Determine the [x, y] coordinate at the center of the cell enclosing the given text.  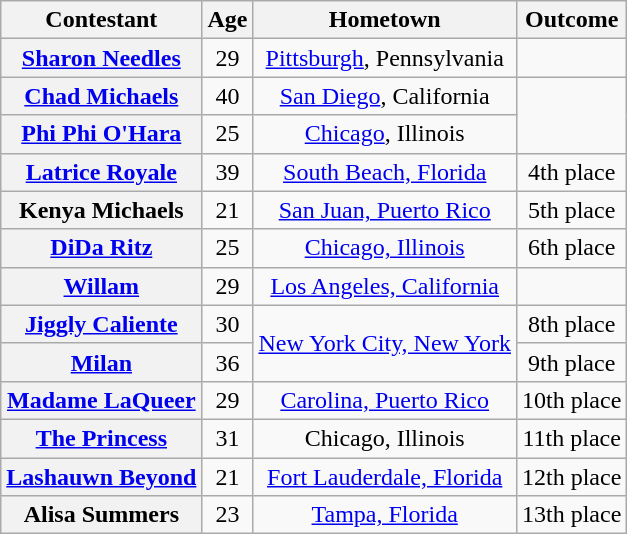
Jiggly Caliente [102, 324]
The Princess [102, 438]
Chad Michaels [102, 96]
Outcome [571, 20]
13th place [571, 515]
New York City, New York [385, 343]
Milan [102, 362]
5th place [571, 210]
Lashauwn Beyond [102, 477]
10th place [571, 400]
Madame LaQueer [102, 400]
Carolina, Puerto Rico [385, 400]
Willam [102, 286]
Latrice Royale [102, 172]
39 [228, 172]
Los Angeles, California [385, 286]
South Beach, Florida [385, 172]
31 [228, 438]
Age [228, 20]
Contestant [102, 20]
40 [228, 96]
8th place [571, 324]
Tampa, Florida [385, 515]
23 [228, 515]
6th place [571, 248]
Alisa Summers [102, 515]
36 [228, 362]
San Juan, Puerto Rico [385, 210]
11th place [571, 438]
30 [228, 324]
Fort Lauderdale, Florida [385, 477]
DiDa Ritz [102, 248]
Kenya Michaels [102, 210]
Sharon Needles [102, 58]
Hometown [385, 20]
12th place [571, 477]
Phi Phi O'Hara [102, 134]
4th place [571, 172]
Pittsburgh, Pennsylvania [385, 58]
9th place [571, 362]
San Diego, California [385, 96]
